Detect which cell encompasses the target text, then output its [x, y] center coordinate. 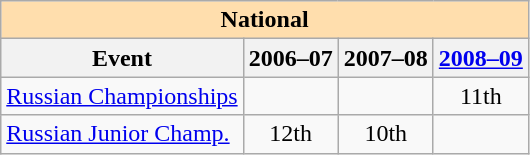
10th [386, 134]
Russian Championships [122, 96]
2007–08 [386, 58]
Russian Junior Champ. [122, 134]
National [265, 20]
2008–09 [480, 58]
Event [122, 58]
2006–07 [290, 58]
11th [480, 96]
12th [290, 134]
